Pinpoint the cell where the given text exists, returning its (x, y) midpoint coordinate. 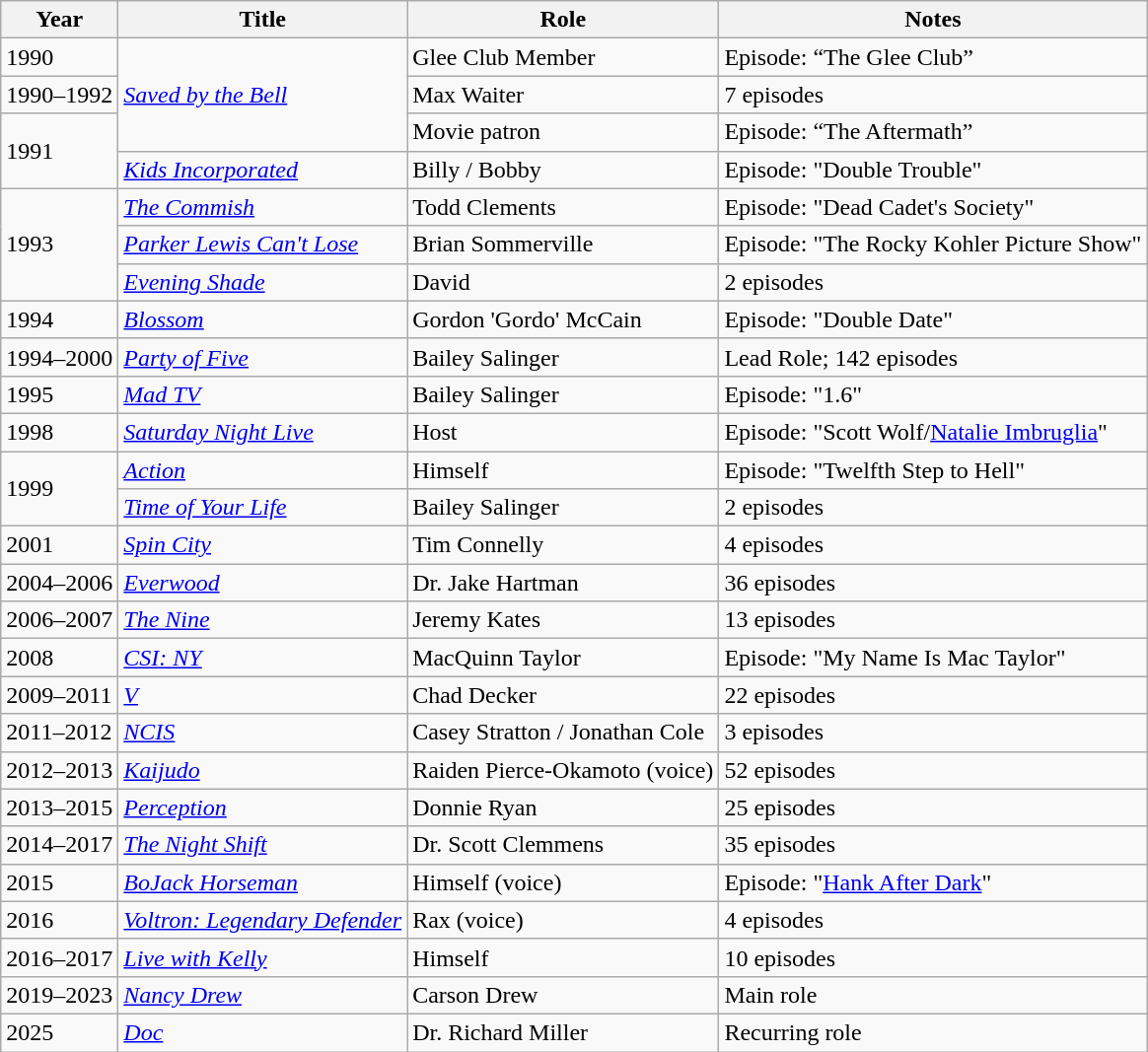
Perception (262, 807)
Raiden Pierce-Okamoto (voice) (563, 770)
Kids Incorporated (262, 170)
3 episodes (933, 733)
Gordon 'Gordo' McCain (563, 319)
2025 (59, 1032)
2009–2011 (59, 695)
Episode: "Hank After Dark" (933, 882)
Recurring role (933, 1032)
2013–2015 (59, 807)
Parker Lewis Can't Lose (262, 245)
1998 (59, 432)
Episode: "Double Trouble" (933, 170)
2019–2023 (59, 995)
1994–2000 (59, 357)
1990–1992 (59, 95)
Live with Kelly (262, 957)
Episode: "Scott Wolf/Natalie Imbruglia" (933, 432)
Episode: "Dead Cadet's Society" (933, 207)
Evening Shade (262, 282)
Episode: "1.6" (933, 394)
22 episodes (933, 695)
Episode: "Double Date" (933, 319)
25 episodes (933, 807)
Mad TV (262, 394)
13 episodes (933, 620)
2008 (59, 658)
Donnie Ryan (563, 807)
Himself (voice) (563, 882)
Episode: “The Glee Club” (933, 57)
Dr. Richard Miller (563, 1032)
1999 (59, 489)
Brian Sommerville (563, 245)
Main role (933, 995)
2001 (59, 545)
Episode: "The Rocky Kohler Picture Show" (933, 245)
1991 (59, 151)
Episode: "Twelfth Step to Hell" (933, 470)
Doc (262, 1032)
Year (59, 20)
Everwood (262, 583)
NCIS (262, 733)
Todd Clements (563, 207)
Glee Club Member (563, 57)
Tim Connelly (563, 545)
2016 (59, 920)
The Nine (262, 620)
35 episodes (933, 845)
Movie patron (563, 132)
Notes (933, 20)
Blossom (262, 319)
David (563, 282)
CSI: NY (262, 658)
1993 (59, 245)
Nancy Drew (262, 995)
2011–2012 (59, 733)
Billy / Bobby (563, 170)
36 episodes (933, 583)
Casey Stratton / Jonathan Cole (563, 733)
2014–2017 (59, 845)
1990 (59, 57)
Carson Drew (563, 995)
Action (262, 470)
Chad Decker (563, 695)
2015 (59, 882)
Max Waiter (563, 95)
V (262, 695)
Party of Five (262, 357)
Lead Role; 142 episodes (933, 357)
Saturday Night Live (262, 432)
Episode: "My Name Is Mac Taylor" (933, 658)
Dr. Scott Clemmens (563, 845)
1994 (59, 319)
Episode: “The Aftermath” (933, 132)
Time of Your Life (262, 508)
7 episodes (933, 95)
2016–2017 (59, 957)
Title (262, 20)
52 episodes (933, 770)
Kaijudo (262, 770)
Host (563, 432)
The Commish (262, 207)
Jeremy Kates (563, 620)
2006–2007 (59, 620)
Spin City (262, 545)
Voltron: Legendary Defender (262, 920)
Dr. Jake Hartman (563, 583)
2004–2006 (59, 583)
MacQuinn Taylor (563, 658)
BoJack Horseman (262, 882)
2012–2013 (59, 770)
Saved by the Bell (262, 95)
10 episodes (933, 957)
Role (563, 20)
1995 (59, 394)
Rax (voice) (563, 920)
The Night Shift (262, 845)
